Identify which cell holds the provided text, then report its (x, y) central coordinate. 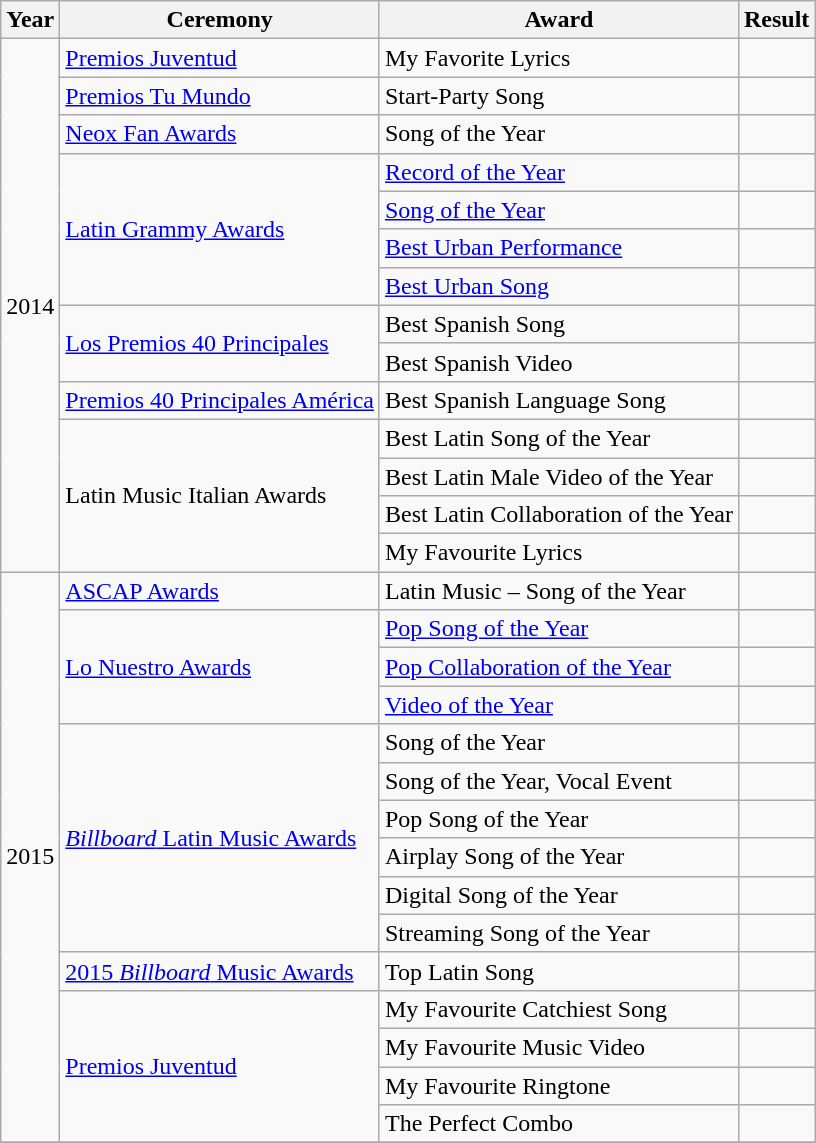
Neox Fan Awards (220, 134)
The Perfect Combo (558, 1124)
Latin Music Italian Awards (220, 495)
Airplay Song of the Year (558, 857)
Billboard Latin Music Awards (220, 838)
Video of the Year (558, 705)
Best Spanish Language Song (558, 400)
My Favourite Lyrics (558, 553)
Best Urban Song (558, 286)
Best Latin Collaboration of the Year (558, 515)
Los Premios 40 Principales (220, 343)
Latin Music – Song of the Year (558, 591)
Best Urban Performance (558, 248)
My Favourite Catchiest Song (558, 1009)
My Favourite Music Video (558, 1047)
Latin Grammy Awards (220, 229)
Premios 40 Principales América (220, 400)
Year (30, 20)
Premios Tu Mundo (220, 96)
Result (776, 20)
Lo Nuestro Awards (220, 667)
Top Latin Song (558, 971)
2015 (30, 858)
ASCAP Awards (220, 591)
Song of the Year, Vocal Event (558, 781)
My Favourite Ringtone (558, 1085)
Pop Collaboration of the Year (558, 667)
Record of the Year (558, 172)
Award (558, 20)
Best Spanish Song (558, 324)
Streaming Song of the Year (558, 933)
Ceremony (220, 20)
My Favorite Lyrics (558, 58)
Best Latin Song of the Year (558, 438)
2014 (30, 306)
Start-Party Song (558, 96)
Best Latin Male Video of the Year (558, 477)
Best Spanish Video (558, 362)
2015 Billboard Music Awards (220, 971)
Digital Song of the Year (558, 895)
